Determine the [x, y] coordinate at the center of the cell enclosing the given text.  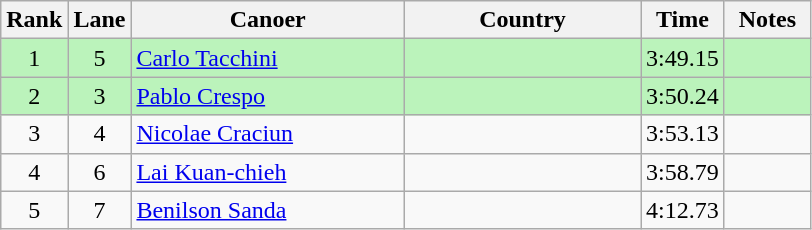
Pablo Crespo [268, 96]
Carlo Tacchini [268, 58]
Nicolae Craciun [268, 134]
Country [522, 20]
Time [683, 20]
4:12.73 [683, 210]
Canoer [268, 20]
3:58.79 [683, 172]
7 [100, 210]
Notes [767, 20]
1 [34, 58]
2 [34, 96]
6 [100, 172]
Benilson Sanda [268, 210]
Lai Kuan-chieh [268, 172]
3:49.15 [683, 58]
3:53.13 [683, 134]
3:50.24 [683, 96]
Rank [34, 20]
Lane [100, 20]
